Detect which cell encompasses the target text, then output its [X, Y] center coordinate. 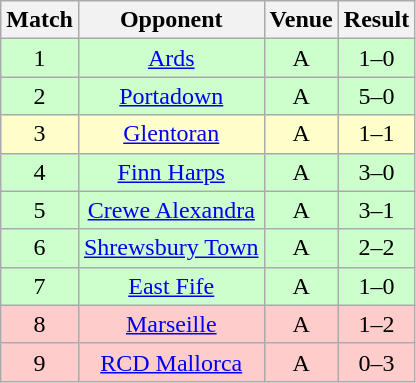
Marseille [171, 324]
1–1 [376, 134]
7 [40, 286]
2 [40, 96]
Opponent [171, 20]
5 [40, 210]
Finn Harps [171, 172]
0–3 [376, 362]
4 [40, 172]
1 [40, 58]
8 [40, 324]
RCD Mallorca [171, 362]
Crewe Alexandra [171, 210]
Shrewsbury Town [171, 248]
3–0 [376, 172]
9 [40, 362]
2–2 [376, 248]
Venue [301, 20]
East Fife [171, 286]
Glentoran [171, 134]
Portadown [171, 96]
3 [40, 134]
3–1 [376, 210]
Result [376, 20]
1–2 [376, 324]
6 [40, 248]
5–0 [376, 96]
Ards [171, 58]
Match [40, 20]
